Locate the cell with the specified text and output its [x, y] center coordinate. 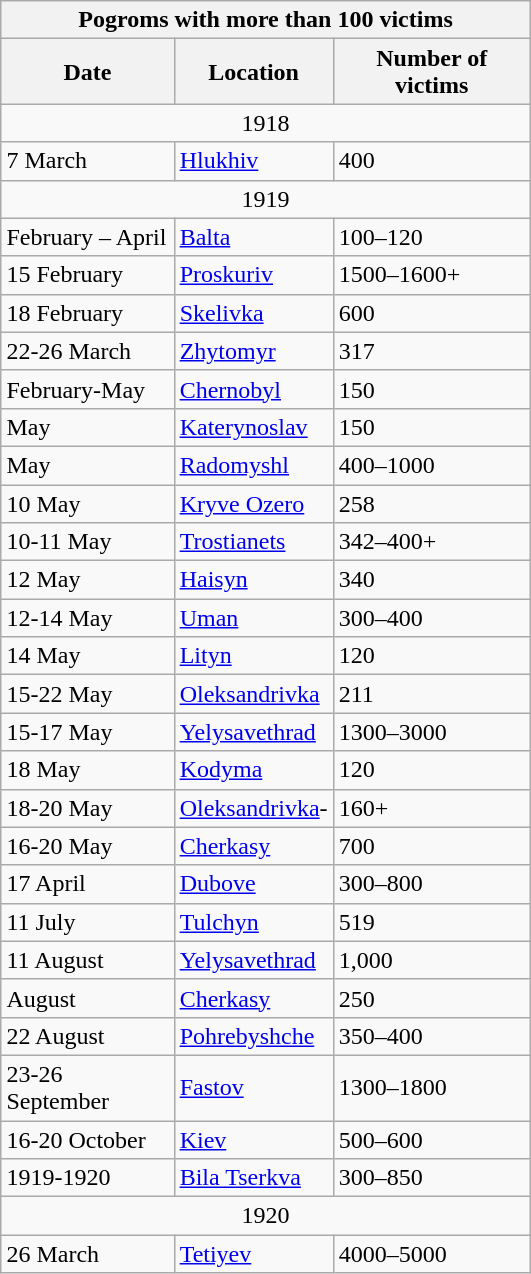
Oleksandrivka [254, 694]
Oleksandrivka- [254, 808]
Date [88, 72]
15-17 May [88, 732]
Hlukhiv [254, 161]
Dubove [254, 884]
Lityn [254, 656]
340 [432, 580]
300–800 [432, 884]
22-26 March [88, 351]
Proskuriv [254, 275]
1300–1800 [432, 1088]
700 [432, 846]
300–400 [432, 618]
600 [432, 313]
15 February [88, 275]
10 May [88, 503]
Location [254, 72]
11 July [88, 922]
400–1000 [432, 465]
Kodyma [254, 770]
1,000 [432, 960]
18 February [88, 313]
17 April [88, 884]
100–120 [432, 237]
342–400+ [432, 542]
Number of victims [432, 72]
1918 [266, 123]
Trostianets [254, 542]
1500–1600+ [432, 275]
February – April [88, 237]
12 May [88, 580]
Tulchyn [254, 922]
7 March [88, 161]
Uman [254, 618]
February-May [88, 389]
Katerynoslav [254, 427]
18 May [88, 770]
500–600 [432, 1139]
23-26 September [88, 1088]
350–400 [432, 1036]
10-11 May [88, 542]
300–850 [432, 1178]
12-14 May [88, 618]
14 May [88, 656]
26 March [88, 1254]
519 [432, 922]
18-20 May [88, 808]
1919 [266, 199]
250 [432, 998]
Chernobyl [254, 389]
11 August [88, 960]
Kiev [254, 1139]
211 [432, 694]
1919-1920 [88, 1178]
16-20 October [88, 1139]
Skelivka [254, 313]
Radomyshl [254, 465]
Zhytomyr [254, 351]
Fastov [254, 1088]
Pogroms with more than 100 victims [266, 20]
317 [432, 351]
Tetiyev [254, 1254]
1920 [266, 1216]
258 [432, 503]
4000–5000 [432, 1254]
1300–3000 [432, 732]
Balta [254, 237]
Bila Tserkva [254, 1178]
160+ [432, 808]
Pohrebyshche [254, 1036]
Kryve Ozero [254, 503]
16-20 May [88, 846]
22 August [88, 1036]
August [88, 998]
400 [432, 161]
15-22 May [88, 694]
Haisyn [254, 580]
